Determine the [x, y] coordinate at the center of the cell enclosing the given text.  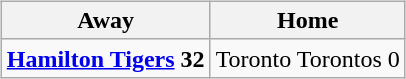
Home [308, 20]
Hamilton Tigers 32 [106, 58]
Toronto Torontos 0 [308, 58]
Away [106, 20]
